From the cell containing the given text, extract its center point as [x, y] coordinate. 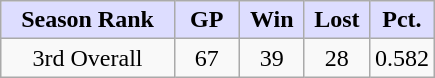
67 [206, 58]
28 [336, 58]
0.582 [402, 58]
Pct. [402, 20]
Lost [336, 20]
Win [272, 20]
3rd Overall [88, 58]
GP [206, 20]
Season Rank [88, 20]
39 [272, 58]
